Return the [x, y] coordinate for the center point of the cell that contains the specified text.  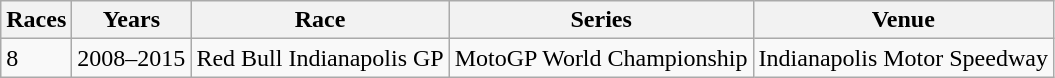
Races [36, 20]
Years [132, 20]
2008–2015 [132, 58]
Red Bull Indianapolis GP [320, 58]
8 [36, 58]
Venue [903, 20]
MotoGP World Championship [601, 58]
Series [601, 20]
Indianapolis Motor Speedway [903, 58]
Race [320, 20]
